From the cell containing the given text, extract its center point as [x, y] coordinate. 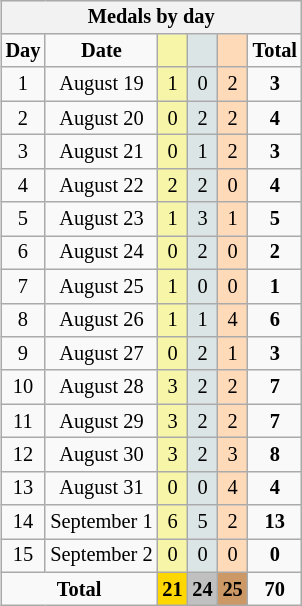
August 22 [101, 185]
August 21 [101, 152]
12 [24, 455]
Medals by day [152, 17]
August 23 [101, 219]
August 24 [101, 253]
21 [172, 589]
August 20 [101, 118]
10 [24, 387]
September 2 [101, 556]
August 29 [101, 421]
August 26 [101, 320]
Date [101, 51]
August 30 [101, 455]
August 27 [101, 354]
August 25 [101, 286]
August 28 [101, 387]
Day [24, 51]
11 [24, 421]
70 [275, 589]
August 31 [101, 488]
September 1 [101, 522]
25 [233, 589]
15 [24, 556]
9 [24, 354]
24 [203, 589]
August 19 [101, 84]
14 [24, 522]
